For the text-containing cell, return its midpoint in [x, y] coordinate format. 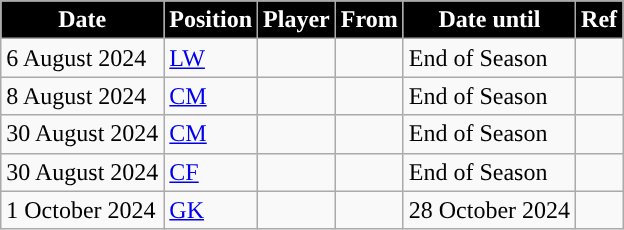
6 August 2024 [82, 58]
From [369, 20]
CF [211, 172]
Position [211, 20]
LW [211, 58]
GK [211, 210]
Player [297, 20]
1 October 2024 [82, 210]
28 October 2024 [489, 210]
Date until [489, 20]
8 August 2024 [82, 96]
Ref [600, 20]
Date [82, 20]
